Locate the cell with the specified text and output its [x, y] center coordinate. 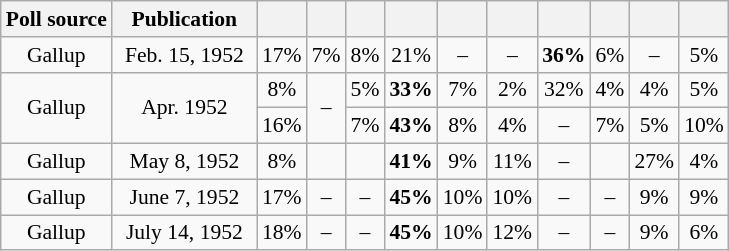
36% [564, 55]
12% [512, 233]
32% [564, 90]
2% [512, 90]
18% [282, 233]
Poll source [56, 19]
June 7, 1952 [184, 197]
Apr. 1952 [184, 108]
27% [654, 162]
16% [282, 126]
July 14, 1952 [184, 233]
11% [512, 162]
43% [410, 126]
21% [410, 55]
41% [410, 162]
May 8, 1952 [184, 162]
33% [410, 90]
Publication [184, 19]
Feb. 15, 1952 [184, 55]
